Extract the [x, y] coordinate from the center of the cell holding the provided text.  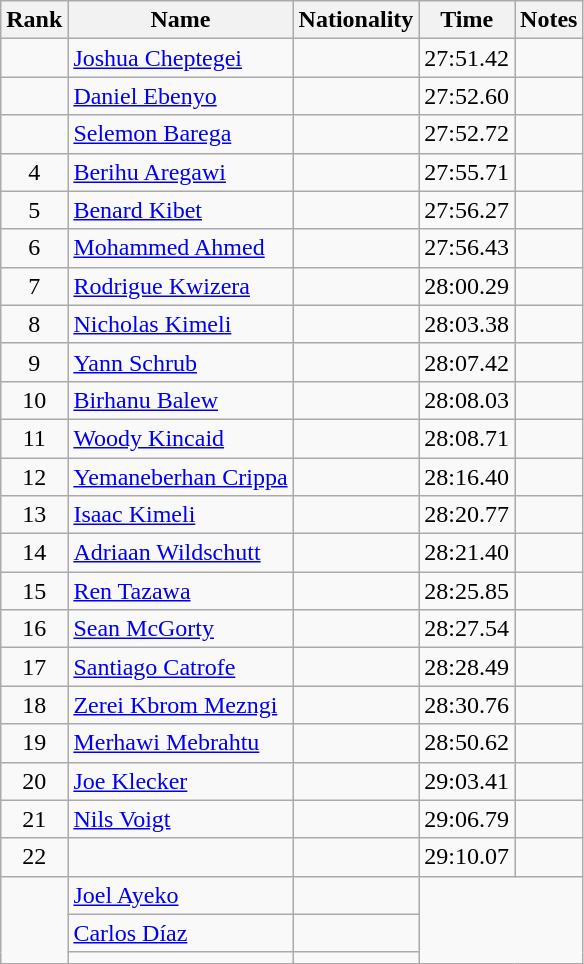
28:27.54 [467, 629]
14 [34, 553]
Yann Schrub [180, 362]
4 [34, 172]
Nationality [356, 20]
28:50.62 [467, 743]
12 [34, 477]
Name [180, 20]
27:52.60 [467, 96]
18 [34, 705]
27:56.27 [467, 210]
Nils Voigt [180, 819]
Mohammed Ahmed [180, 248]
Yemaneberhan Crippa [180, 477]
28:25.85 [467, 591]
20 [34, 781]
28:16.40 [467, 477]
Merhawi Mebrahtu [180, 743]
29:03.41 [467, 781]
Berihu Aregawi [180, 172]
Santiago Catrofe [180, 667]
Rodrigue Kwizera [180, 286]
10 [34, 400]
Daniel Ebenyo [180, 96]
28:21.40 [467, 553]
9 [34, 362]
21 [34, 819]
Sean McGorty [180, 629]
29:10.07 [467, 857]
5 [34, 210]
Adriaan Wildschutt [180, 553]
Rank [34, 20]
7 [34, 286]
19 [34, 743]
Time [467, 20]
27:52.72 [467, 134]
11 [34, 438]
Joel Ayeko [180, 895]
Joshua Cheptegei [180, 58]
22 [34, 857]
Nicholas Kimeli [180, 324]
28:08.03 [467, 400]
28:28.49 [467, 667]
28:00.29 [467, 286]
Selemon Barega [180, 134]
13 [34, 515]
Carlos Díaz [180, 933]
Zerei Kbrom Mezngi [180, 705]
27:56.43 [467, 248]
27:55.71 [467, 172]
Woody Kincaid [180, 438]
Notes [549, 20]
Benard Kibet [180, 210]
28:07.42 [467, 362]
28:03.38 [467, 324]
Isaac Kimeli [180, 515]
29:06.79 [467, 819]
28:08.71 [467, 438]
15 [34, 591]
28:30.76 [467, 705]
Birhanu Balew [180, 400]
16 [34, 629]
17 [34, 667]
27:51.42 [467, 58]
8 [34, 324]
6 [34, 248]
28:20.77 [467, 515]
Ren Tazawa [180, 591]
Joe Klecker [180, 781]
